Return the [x, y] coordinate for the center point of the cell that contains the specified text.  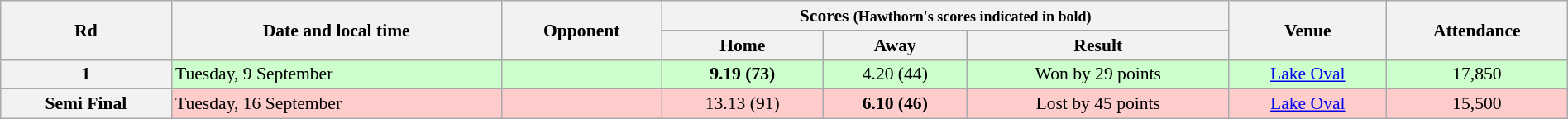
Semi Final [86, 104]
9.19 (73) [743, 74]
1 [86, 74]
6.10 (46) [895, 104]
Away [895, 45]
15,500 [1477, 104]
17,850 [1477, 74]
Home [743, 45]
Date and local time [336, 30]
Won by 29 points [1098, 74]
Scores (Hawthorn's scores indicated in bold) [945, 16]
13.13 (91) [743, 104]
Tuesday, 9 September [336, 74]
Lost by 45 points [1098, 104]
4.20 (44) [895, 74]
Venue [1307, 30]
Attendance [1477, 30]
Opponent [581, 30]
Result [1098, 45]
Rd [86, 30]
Tuesday, 16 September [336, 104]
